Return the [X, Y] coordinate for the center point of the cell that contains the specified text.  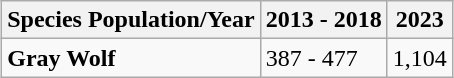
Gray Wolf [131, 58]
2023 [420, 20]
387 - 477 [324, 58]
2013 - 2018 [324, 20]
1,104 [420, 58]
Species Population/Year [131, 20]
